Return [x, y] of the center of cell containing provided text 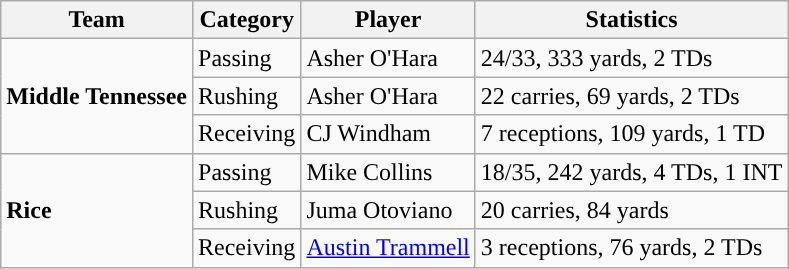
Mike Collins [388, 172]
3 receptions, 76 yards, 2 TDs [632, 248]
Player [388, 20]
Middle Tennessee [97, 96]
18/35, 242 yards, 4 TDs, 1 INT [632, 172]
Rice [97, 210]
Statistics [632, 20]
Category [247, 20]
CJ Windham [388, 134]
Juma Otoviano [388, 210]
Team [97, 20]
20 carries, 84 yards [632, 210]
22 carries, 69 yards, 2 TDs [632, 96]
Austin Trammell [388, 248]
24/33, 333 yards, 2 TDs [632, 58]
7 receptions, 109 yards, 1 TD [632, 134]
